Search for the cell housing the specified text and yield its (X, Y) center coordinate. 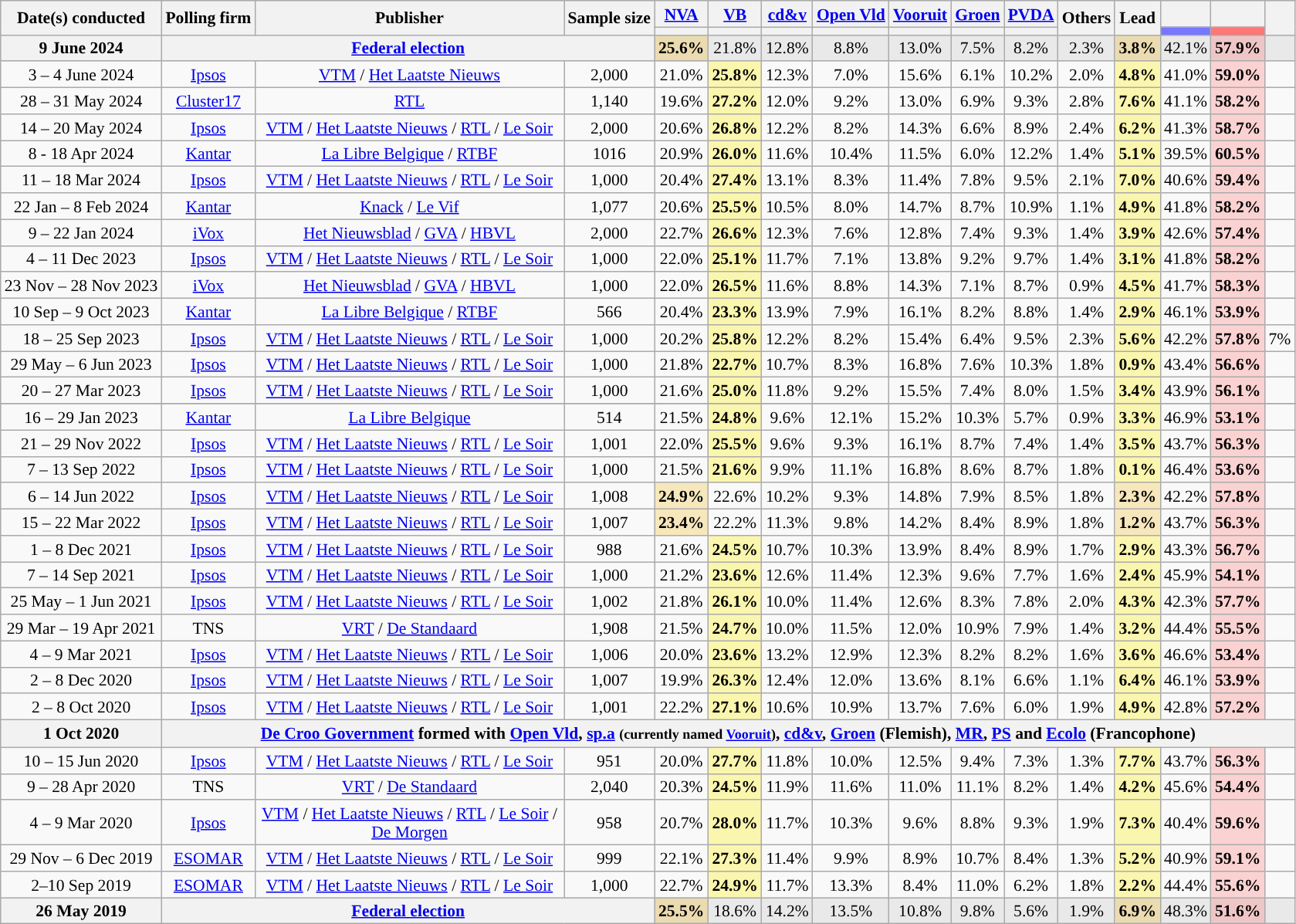
951 (610, 760)
46.6% (1186, 654)
55.6% (1238, 885)
9 June 2024 (82, 48)
2.8% (1087, 101)
1,908 (610, 628)
59.1% (1238, 858)
988 (610, 549)
10.6% (787, 707)
10.5% (787, 206)
VTM / Het Laatste Nieuws / RTL / Le Soir / De Morgen (409, 823)
1 Oct 2020 (82, 734)
43.3% (1186, 549)
15.5% (920, 391)
3.1% (1138, 259)
1 – 8 Dec 2021 (82, 549)
43.4% (1186, 364)
12.1% (851, 417)
25.6% (681, 48)
2,040 (610, 787)
21.2% (681, 575)
NVA (681, 14)
22.6% (735, 496)
57.2% (1238, 707)
De Croo Government formed with Open Vld, sp.a (currently named Vooruit), cd&v, Groen (Flemish), MR, PS and Ecolo (Francophone) (728, 734)
42.1% (1186, 48)
3.2% (1138, 628)
53.1% (1238, 417)
15.4% (920, 338)
15.2% (920, 417)
8.6% (977, 469)
40.6% (1186, 180)
10 Sep – 9 Oct 2023 (82, 312)
21.0% (681, 75)
59.4% (1238, 180)
9.4% (977, 760)
PVDA (1031, 14)
26.3% (735, 680)
4.8% (1138, 75)
25.1% (735, 259)
7 – 14 Sep 2021 (82, 575)
Polling firm (208, 18)
23.3% (735, 312)
26.5% (735, 286)
25.0% (735, 391)
3.5% (1138, 443)
4 – 9 Mar 2020 (82, 823)
28 – 31 May 2024 (82, 101)
27.1% (735, 707)
4.3% (1138, 601)
40.9% (1186, 858)
9 – 28 Apr 2020 (82, 787)
26.0% (735, 154)
13.2% (787, 654)
4 – 9 Mar 2021 (82, 654)
La Libre Belgique (409, 417)
57.9% (1238, 48)
3 – 4 June 2024 (82, 75)
45.9% (1186, 575)
56.7% (1238, 549)
60.5% (1238, 154)
8 - 18 Apr 2024 (82, 154)
27.2% (735, 101)
1.7% (1087, 549)
Lead (1138, 18)
3.8% (1138, 48)
13.7% (920, 707)
7% (1280, 338)
54.4% (1238, 787)
41.0% (1186, 75)
Others (1087, 18)
25 May – 1 Jun 2021 (82, 601)
19.9% (681, 680)
1,006 (610, 654)
42.6% (1186, 232)
23 Nov – 28 Nov 2023 (82, 286)
514 (610, 417)
16 – 29 Jan 2023 (82, 417)
28.0% (735, 823)
5.7% (1031, 417)
Knack / Le Vif (409, 206)
9.7% (1031, 259)
26.6% (735, 232)
Open Vld (851, 14)
1.2% (1138, 523)
1.5% (1087, 391)
27.7% (735, 760)
29 Nov – 6 Dec 2019 (82, 858)
21 – 29 Nov 2022 (82, 443)
14 – 20 May 2024 (82, 127)
29 May – 6 Jun 2023 (82, 364)
2.2% (1138, 885)
4.5% (1138, 286)
14.7% (920, 206)
19.6% (681, 101)
8.5% (1031, 496)
55.5% (1238, 628)
20 – 27 Mar 2023 (82, 391)
18 – 25 Sep 2023 (82, 338)
3.6% (1138, 654)
46.4% (1186, 469)
12.5% (920, 760)
14.8% (920, 496)
1,077 (610, 206)
566 (610, 312)
26.1% (735, 601)
29 Mar – 19 Apr 2021 (82, 628)
Groen (977, 14)
Date(s) conducted (82, 18)
3.9% (1138, 232)
10.4% (851, 154)
27.4% (735, 180)
54.1% (1238, 575)
42.8% (1186, 707)
VTM / Het Laatste Nieuws (409, 75)
18.6% (735, 911)
2 – 8 Oct 2020 (82, 707)
Vooruit (920, 14)
39.5% (1186, 154)
999 (610, 858)
24.8% (735, 417)
56.6% (1238, 364)
13.5% (851, 911)
11 – 18 Mar 2024 (82, 180)
46.9% (1186, 417)
57.4% (1238, 232)
22.1% (681, 858)
3.4% (1138, 391)
20.7% (681, 823)
20.9% (681, 154)
13.8% (920, 259)
1,140 (610, 101)
26 May 2019 (82, 911)
12.9% (851, 654)
41.3% (1186, 127)
0.1% (1138, 469)
958 (610, 823)
53.6% (1238, 469)
41.7% (1186, 286)
13.3% (851, 885)
56.1% (1238, 391)
59.6% (1238, 823)
1016 (610, 154)
23.4% (681, 523)
40.4% (1186, 823)
3.3% (1138, 417)
2–10 Sep 2019 (82, 885)
5.2% (1138, 858)
13.1% (787, 180)
10 – 15 Jun 2020 (82, 760)
6.1% (977, 75)
4 – 11 Dec 2023 (82, 259)
1,002 (610, 601)
15 – 22 Mar 2022 (82, 523)
58.7% (1238, 127)
7.5% (977, 48)
22 Jan – 8 Feb 2024 (82, 206)
11.3% (787, 523)
53.4% (1238, 654)
2 – 8 Dec 2020 (82, 680)
cd&v (787, 14)
24.7% (735, 628)
27.3% (735, 858)
48.3% (1186, 911)
RTL (409, 101)
7 – 13 Sep 2022 (82, 469)
9 – 22 Jan 2024 (82, 232)
26.8% (735, 127)
41.1% (1186, 101)
20.2% (681, 338)
59.0% (1238, 75)
45.6% (1186, 787)
5.1% (1138, 154)
Cluster17 (208, 101)
42.3% (1186, 601)
8.1% (977, 680)
58.3% (1238, 286)
Sample size (610, 18)
13.6% (920, 680)
15.6% (920, 75)
11.9% (787, 787)
6 – 14 Jun 2022 (82, 496)
4.2% (1138, 787)
10.8% (920, 911)
VB (735, 14)
1,008 (610, 496)
2.1% (1087, 180)
Publisher (409, 18)
51.6% (1238, 911)
57.7% (1238, 601)
20.3% (681, 787)
12.4% (787, 680)
43.9% (1186, 391)
